Extract the (x, y) coordinate from the center of the cell holding the provided text.  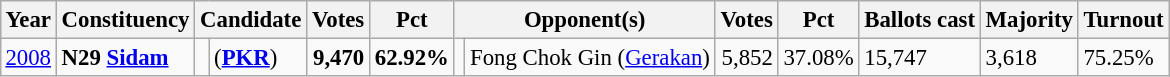
9,470 (338, 57)
62.92% (412, 57)
Majority (1029, 20)
Opponent(s) (584, 20)
Fong Chok Gin (Gerakan) (590, 57)
75.25% (1124, 57)
3,618 (1029, 57)
(PKR) (258, 57)
5,852 (746, 57)
Candidate (251, 20)
15,747 (920, 57)
Turnout (1124, 20)
N29 Sidam (125, 57)
Ballots cast (920, 20)
37.08% (818, 57)
Constituency (125, 20)
Year (28, 20)
2008 (28, 57)
